Identify which cell holds the provided text, then report its (x, y) central coordinate. 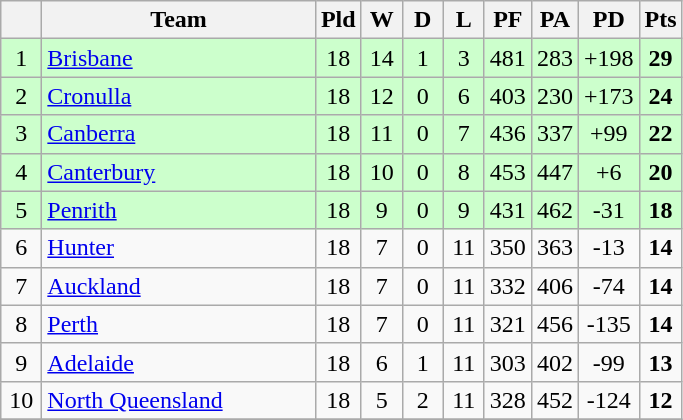
Auckland (179, 286)
Team (179, 20)
+173 (608, 96)
13 (660, 362)
Canberra (179, 134)
PD (608, 20)
4 (22, 172)
Pts (660, 20)
L (464, 20)
24 (660, 96)
-135 (608, 324)
321 (508, 324)
328 (508, 400)
Cronulla (179, 96)
350 (508, 248)
363 (554, 248)
-31 (608, 210)
+99 (608, 134)
-99 (608, 362)
Pld (338, 20)
D (422, 20)
337 (554, 134)
Brisbane (179, 58)
283 (554, 58)
-124 (608, 400)
462 (554, 210)
+198 (608, 58)
Perth (179, 324)
-13 (608, 248)
436 (508, 134)
-74 (608, 286)
332 (508, 286)
22 (660, 134)
Hunter (179, 248)
447 (554, 172)
456 (554, 324)
452 (554, 400)
Penrith (179, 210)
453 (508, 172)
403 (508, 96)
Canterbury (179, 172)
402 (554, 362)
29 (660, 58)
406 (554, 286)
20 (660, 172)
PF (508, 20)
PA (554, 20)
Adelaide (179, 362)
230 (554, 96)
481 (508, 58)
431 (508, 210)
303 (508, 362)
W (382, 20)
North Queensland (179, 400)
+6 (608, 172)
